Identify which cell holds the provided text, then report its (x, y) central coordinate. 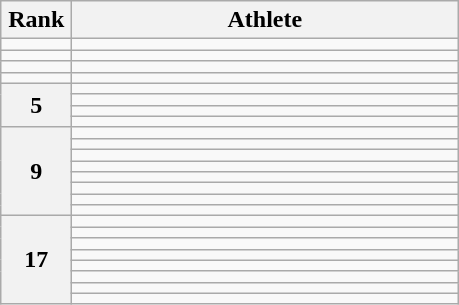
17 (36, 260)
Rank (36, 20)
9 (36, 171)
5 (36, 105)
Athlete (265, 20)
